For the text-containing cell, return its midpoint in [x, y] coordinate format. 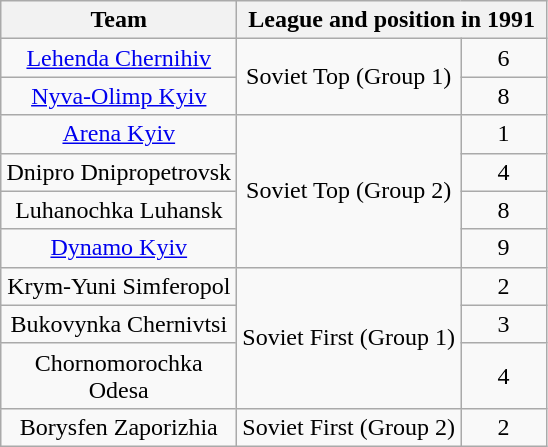
Nyva-Olimp Kyiv [119, 96]
Arena Kyiv [119, 134]
3 [504, 324]
Team [119, 20]
Soviet Top (Group 1) [349, 77]
League and position in 1991 [392, 20]
Lehenda Chernihiv [119, 58]
Soviet Top (Group 2) [349, 191]
Bukovynka Chernivtsi [119, 324]
Borysfen Zaporizhia [119, 427]
Soviet First (Group 2) [349, 427]
Dynamo Kyiv [119, 248]
1 [504, 134]
Chornomorochka Odesa [119, 376]
9 [504, 248]
Soviet First (Group 1) [349, 338]
Krym-Yuni Simferopol [119, 286]
6 [504, 58]
Luhanochka Luhansk [119, 210]
Dnipro Dnipropetrovsk [119, 172]
